Pinpoint the cell where the given text exists, returning its (x, y) midpoint coordinate. 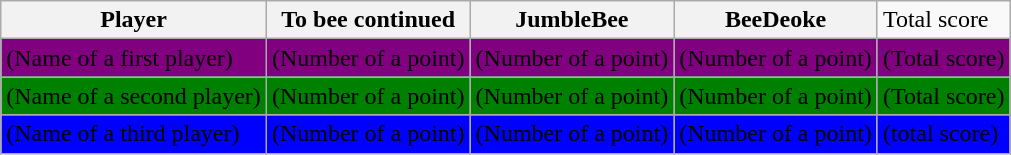
(Name of a first player) (134, 58)
JumbleBee (572, 20)
(Name of a third player) (134, 134)
(Name of a second player) (134, 96)
To bee continued (368, 20)
Player (134, 20)
(total score) (944, 134)
Total score (944, 20)
BeeDeoke (776, 20)
